Pinpoint the cell where the given text exists, returning its (x, y) midpoint coordinate. 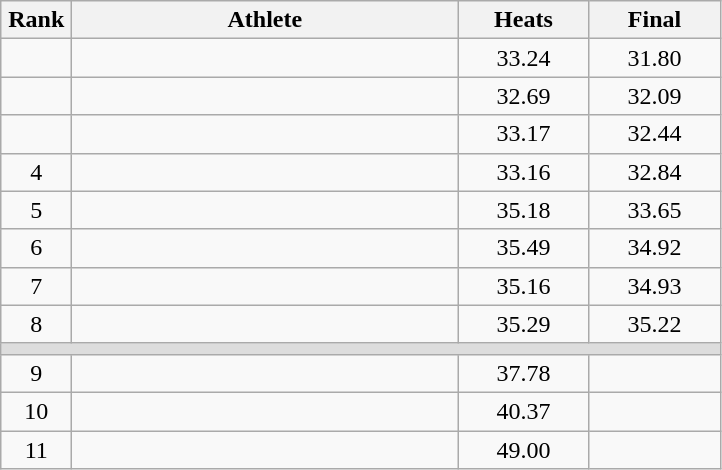
40.37 (524, 411)
32.69 (524, 96)
Heats (524, 20)
5 (36, 210)
49.00 (524, 449)
10 (36, 411)
35.18 (524, 210)
32.84 (654, 172)
35.16 (524, 286)
Final (654, 20)
37.78 (524, 373)
33.65 (654, 210)
33.16 (524, 172)
34.92 (654, 248)
33.17 (524, 134)
33.24 (524, 58)
11 (36, 449)
4 (36, 172)
9 (36, 373)
35.29 (524, 324)
35.49 (524, 248)
7 (36, 286)
31.80 (654, 58)
8 (36, 324)
Rank (36, 20)
34.93 (654, 286)
35.22 (654, 324)
32.09 (654, 96)
6 (36, 248)
Athlete (265, 20)
32.44 (654, 134)
